Determine the (x, y) coordinate at the center of the cell enclosing the given text.  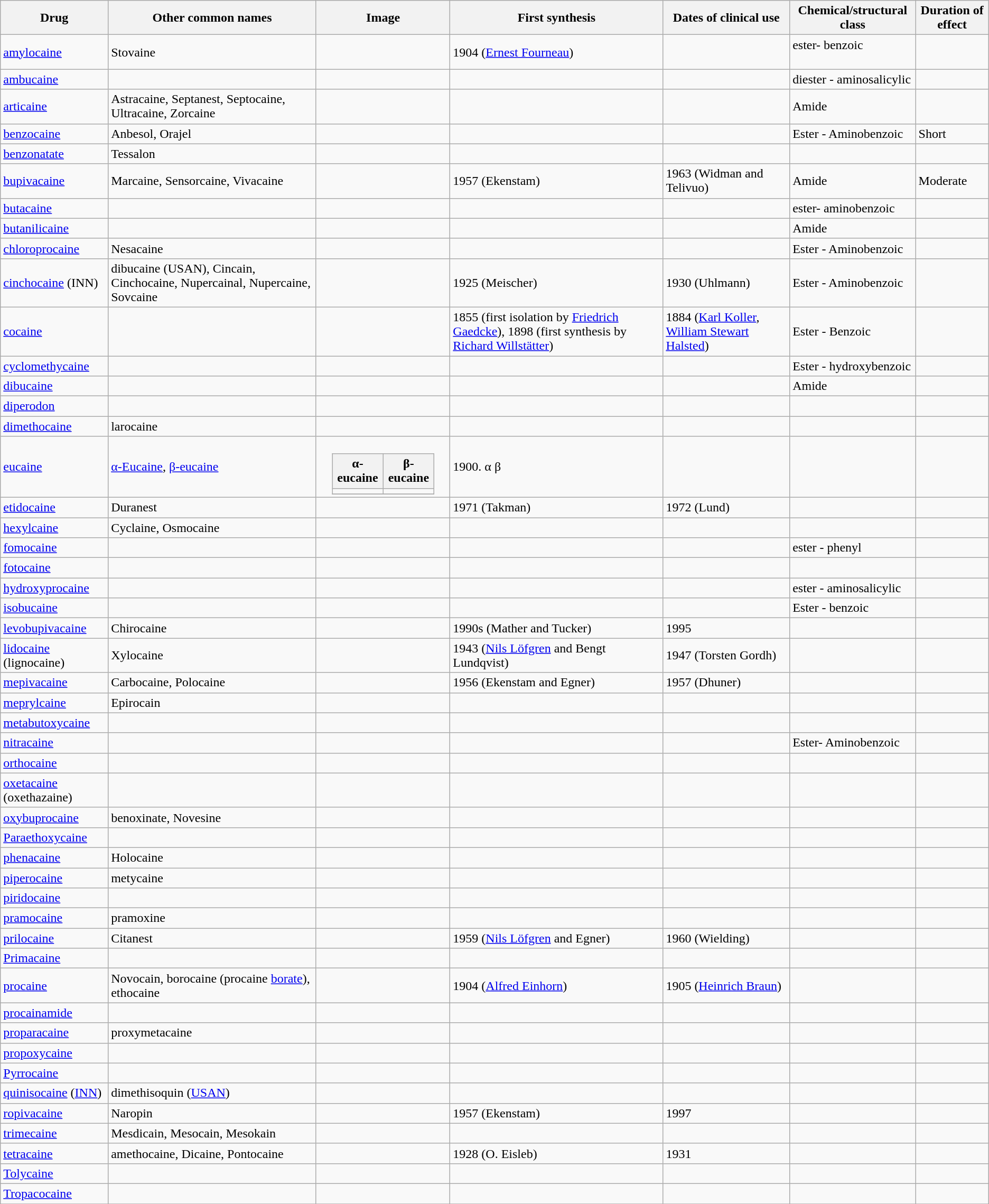
Ester - benzoic (853, 608)
1930 (Uhlmann) (726, 283)
propoxycaine (54, 1053)
1904 (Alfred Einhorn) (557, 986)
Dates of clinical use (726, 18)
dibucaine (54, 386)
Primacaine (54, 958)
β-eucaine (408, 471)
bupivacaine (54, 181)
1959 (Nils Löfgren and Egner) (557, 938)
metycaine (212, 878)
dimethocaine (54, 426)
Cyclaine, Osmocaine (212, 528)
dibucaine (USAN), Cincain, Cinchocaine, Nupercainal, Nupercaine, Sovcaine (212, 283)
fotocaine (54, 568)
1943 (Nils Löfgren and Bengt Lundqvist) (557, 655)
1947 (Torsten Gordh) (726, 655)
trimecaine (54, 1133)
Carbocaine, Polocaine (212, 683)
benzonatate (54, 154)
Chemical/structural class (853, 18)
Other common names (212, 18)
oxybuprocaine (54, 817)
1855 (first isolation by Friedrich Gaedcke), 1898 (first synthesis by Richard Willstätter) (557, 331)
phenacaine (54, 857)
Chirocaine (212, 628)
levobupivacaine (54, 628)
butanilicaine (54, 228)
piridocaine (54, 898)
Tolycaine (54, 1173)
Stovaine (212, 52)
Holocaine (212, 857)
chloroprocaine (54, 248)
Short (952, 134)
diperodon (54, 406)
cinchocaine (INN) (54, 283)
butacaine (54, 208)
procaine (54, 986)
1990s (Mather and Tucker) (557, 628)
ambucaine (54, 79)
Moderate (952, 181)
tetracaine (54, 1153)
1971 (Takman) (557, 507)
1972 (Lund) (726, 507)
1995 (726, 628)
Anbesol, Orajel (212, 134)
metabutoxycaine (54, 723)
Astracaine, Septanest, Septocaine, Ultracaine, Zorcaine (212, 107)
1905 (Heinrich Braun) (726, 986)
Epirocain (212, 703)
proparacaine (54, 1033)
Citanest (212, 938)
cocaine (54, 331)
First synthesis (557, 18)
benoxinate, Novesine (212, 817)
ester - phenyl (853, 548)
nitracaine (54, 743)
Tessalon (212, 154)
larocaine (212, 426)
pramoxine (212, 918)
ropivacaine (54, 1113)
articaine (54, 107)
diester - aminosalicylic (853, 79)
1956 (Ekenstam and Egner) (557, 683)
α-eucaine β-eucaine (382, 467)
prilocaine (54, 938)
hexylcaine (54, 528)
oxetacaine (oxethazaine) (54, 790)
Marcaine, Sensorcaine, Vivacaine (212, 181)
hydroxyprocaine (54, 588)
orthocaine (54, 763)
1928 (O. Eisleb) (557, 1153)
lidocaine(lignocaine) (54, 655)
benzocaine (54, 134)
amethocaine, Dicaine, Pontocaine (212, 1153)
ester- aminobenzoic (853, 208)
Ester - hydroxybenzoic (853, 366)
Ester- Aminobenzoic (853, 743)
amylocaine (54, 52)
Naropin (212, 1113)
Tropacocaine (54, 1193)
proxymetacaine (212, 1033)
1900. α β (557, 467)
etidocaine (54, 507)
dimethisoquin (USAN) (212, 1093)
cyclomethycaine (54, 366)
ester - aminosalicylic (853, 588)
Duranest (212, 507)
eucaine (54, 467)
Novocain, borocaine (procaine borate), ethocaine (212, 986)
piperocaine (54, 878)
isobucaine (54, 608)
Pyrrocaine (54, 1073)
1960 (Wielding) (726, 938)
Image (382, 18)
1997 (726, 1113)
1904 (Ernest Fourneau) (557, 52)
1884 (Karl Koller, William Stewart Halsted) (726, 331)
pramocaine (54, 918)
mepivacaine (54, 683)
1931 (726, 1153)
Paraethoxycaine (54, 837)
Xylocaine (212, 655)
1925 (Meischer) (557, 283)
Drug (54, 18)
Mesdicain, Mesocain, Mesokain (212, 1133)
1963 (Widman and Telivuo) (726, 181)
fomocaine (54, 548)
Nesacaine (212, 248)
meprylcaine (54, 703)
quinisocaine (INN) (54, 1093)
α-eucaine (358, 471)
1957 (Dhuner) (726, 683)
ester- benzoic (853, 52)
procainamide (54, 1013)
α-Eucaine, β-eucaine (212, 467)
Ester - Benzoic (853, 331)
Duration of effect (952, 18)
